Locate the cell with the specified text and output its [X, Y] center coordinate. 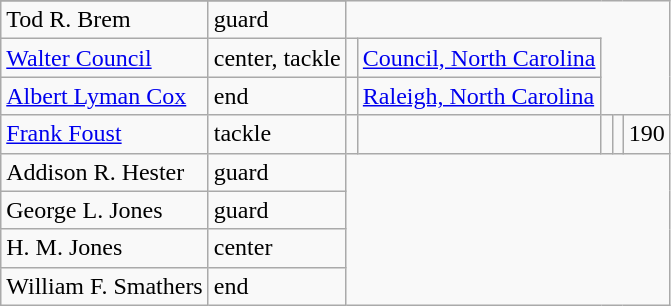
H. M. Jones [104, 248]
Council, North Carolina [479, 58]
190 [646, 134]
William F. Smathers [104, 286]
center, tackle [277, 58]
tackle [277, 134]
center [277, 248]
Tod R. Brem [104, 20]
Frank Foust [104, 134]
Walter Council [104, 58]
Addison R. Hester [104, 172]
Raleigh, North Carolina [479, 96]
Albert Lyman Cox [104, 96]
George L. Jones [104, 210]
